Extract the (X, Y) coordinate from the center of the cell holding the provided text.  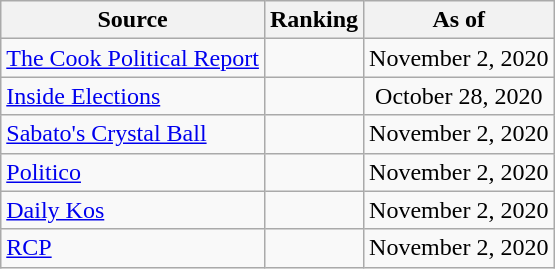
Inside Elections (133, 96)
Politico (133, 172)
Daily Kos (133, 210)
RCP (133, 248)
Sabato's Crystal Ball (133, 134)
Ranking (314, 20)
As of (459, 20)
The Cook Political Report (133, 58)
October 28, 2020 (459, 96)
Source (133, 20)
